Determine the (X, Y) coordinate at the center of the cell enclosing the given text.  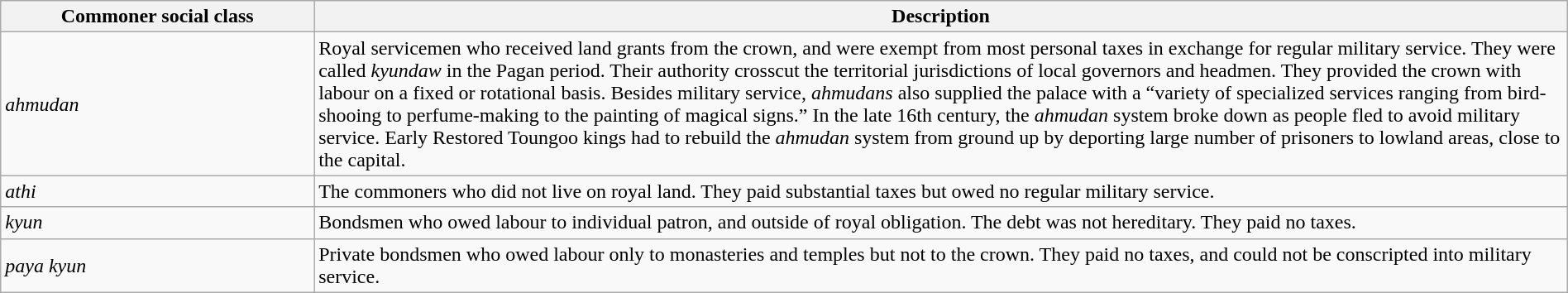
Commoner social class (157, 17)
Bondsmen who owed labour to individual patron, and outside of royal obligation. The debt was not hereditary. They paid no taxes. (941, 223)
The commoners who did not live on royal land. They paid substantial taxes but owed no regular military service. (941, 191)
kyun (157, 223)
ahmudan (157, 104)
Description (941, 17)
paya kyun (157, 265)
athi (157, 191)
